Identify which cell holds the provided text, then report its [x, y] central coordinate. 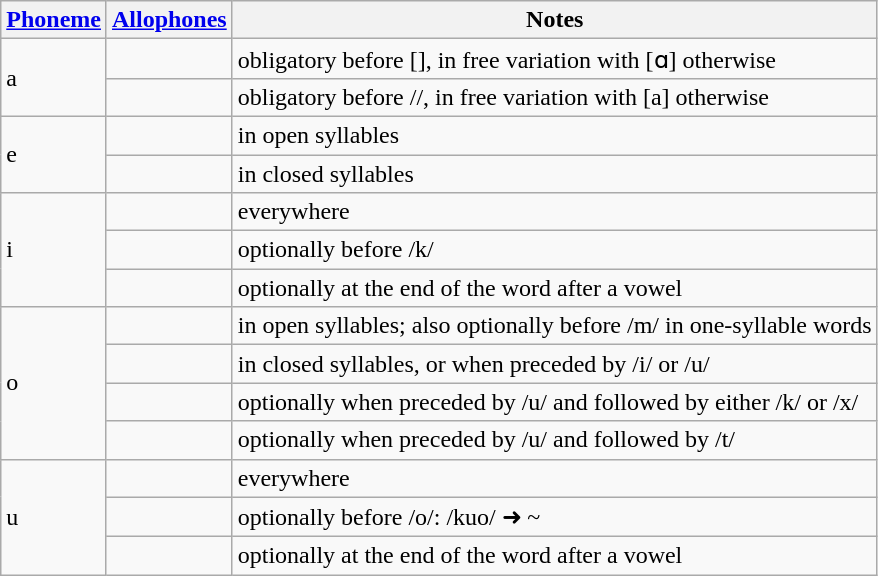
Phoneme [54, 20]
Notes [554, 20]
in closed syllables [554, 173]
e [54, 154]
in closed syllables, or when preceded by /i/ or /u/ [554, 364]
u [54, 517]
optionally before /k/ [554, 250]
o [54, 383]
in open syllables; also optionally before /m/ in one-syllable words [554, 326]
a [54, 78]
obligatory before [], in free variation with [ɑ] otherwise [554, 59]
optionally when preceded by /u/ and followed by /t/ [554, 440]
obligatory before //, in free variation with [a] otherwise [554, 97]
optionally when preceded by /u/ and followed by either /k/ or /x/ [554, 402]
optionally before /o/: /kuo/ ➜ ~ [554, 517]
Allophones [169, 20]
in open syllables [554, 135]
i [54, 250]
